Return the (x, y) coordinate for the center point of the cell that contains the specified text.  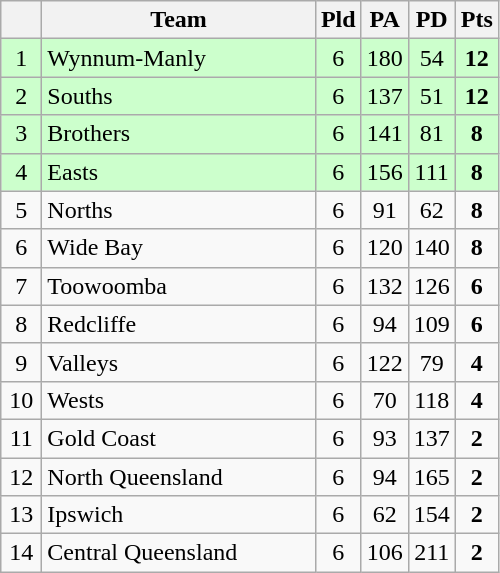
Wide Bay (179, 248)
13 (22, 515)
Ipswich (179, 515)
Pld (338, 20)
156 (384, 172)
Toowoomba (179, 286)
14 (22, 553)
11 (22, 438)
PA (384, 20)
70 (384, 400)
106 (384, 553)
Brothers (179, 134)
5 (22, 210)
Team (179, 20)
Valleys (179, 362)
Redcliffe (179, 324)
140 (432, 248)
Gold Coast (179, 438)
93 (384, 438)
118 (432, 400)
Souths (179, 96)
165 (432, 477)
91 (384, 210)
Wests (179, 400)
81 (432, 134)
132 (384, 286)
Pts (476, 20)
10 (22, 400)
PD (432, 20)
154 (432, 515)
211 (432, 553)
Easts (179, 172)
Wynnum-Manly (179, 58)
122 (384, 362)
79 (432, 362)
54 (432, 58)
109 (432, 324)
North Queensland (179, 477)
7 (22, 286)
120 (384, 248)
111 (432, 172)
9 (22, 362)
180 (384, 58)
3 (22, 134)
126 (432, 286)
1 (22, 58)
141 (384, 134)
51 (432, 96)
Central Queensland (179, 553)
Norths (179, 210)
